Provide the (X, Y) coordinate of the cell's center where the given text is located.  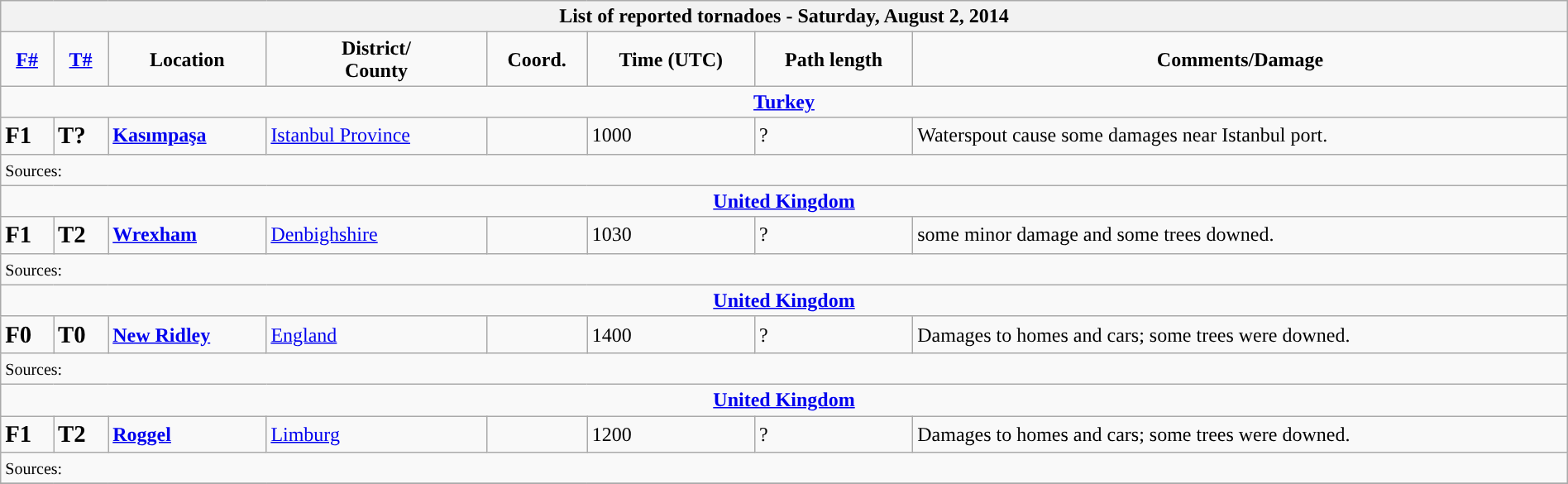
F# (27, 60)
Kasımpaşa (187, 136)
District/County (376, 60)
T? (81, 136)
Limburg (376, 434)
1200 (671, 434)
Roggel (187, 434)
England (376, 334)
New Ridley (187, 334)
Comments/Damage (1241, 60)
1030 (671, 235)
1400 (671, 334)
Denbighshire (376, 235)
Wrexham (187, 235)
T# (81, 60)
Time (UTC) (671, 60)
Coord. (537, 60)
Location (187, 60)
1000 (671, 136)
Waterspout cause some damages near Istanbul port. (1241, 136)
Istanbul Province (376, 136)
List of reported tornadoes - Saturday, August 2, 2014 (784, 17)
Path length (834, 60)
T0 (81, 334)
Turkey (784, 102)
F0 (27, 334)
some minor damage and some trees downed. (1241, 235)
